Determine the [X, Y] coordinate at the center of the cell enclosing the given text.  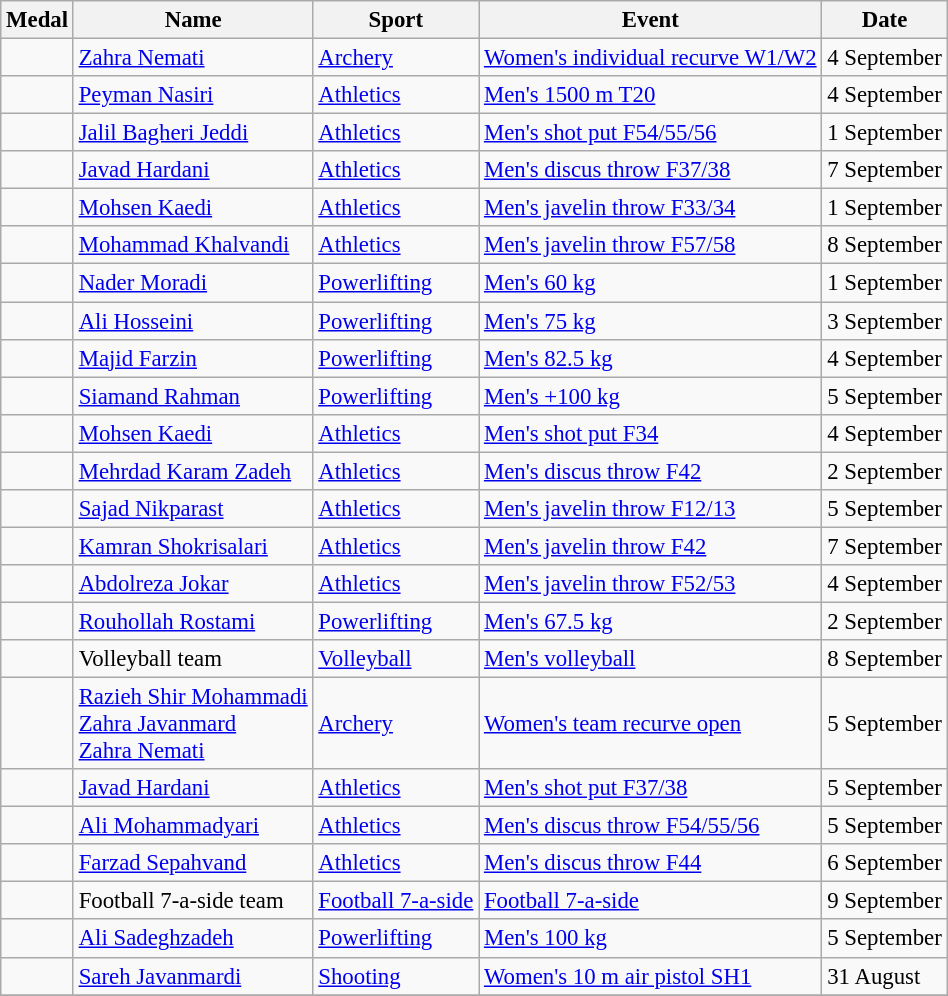
Men's 82.5 kg [650, 358]
Women's 10 m air pistol SH1 [650, 976]
Ali Mohammadyari [193, 826]
Event [650, 20]
Jalil Bagheri Jeddi [193, 133]
9 September [884, 901]
Date [884, 20]
Sajad Nikparast [193, 509]
Abdolreza Jokar [193, 584]
Majid Farzin [193, 358]
Men's shot put F54/55/56 [650, 133]
Volleyball [396, 659]
Peyman Nasiri [193, 95]
Sareh Javanmardi [193, 976]
Men's discus throw F37/38 [650, 170]
Kamran Shokrisalari [193, 546]
Nader Moradi [193, 283]
Men's 1500 m T20 [650, 95]
Men's discus throw F54/55/56 [650, 826]
Sport [396, 20]
Men's shot put F34 [650, 433]
Men's 100 kg [650, 939]
Ali Hosseini [193, 321]
Men's discus throw F44 [650, 863]
Men's javelin throw F57/58 [650, 245]
Siamand Rahman [193, 396]
Men's discus throw F42 [650, 471]
Men's +100 kg [650, 396]
Football 7-a-side team [193, 901]
Men's javelin throw F52/53 [650, 584]
3 September [884, 321]
Medal [38, 20]
Men's 67.5 kg [650, 621]
Shooting [396, 976]
Men's 75 kg [650, 321]
Women's individual recurve W1/W2 [650, 58]
31 August [884, 976]
Men's javelin throw F42 [650, 546]
Name [193, 20]
Mohammad Khalvandi [193, 245]
Women's team recurve open [650, 724]
Men's 60 kg [650, 283]
Volleyball team [193, 659]
Zahra Nemati [193, 58]
Men's javelin throw F12/13 [650, 509]
Mehrdad Karam Zadeh [193, 471]
Farzad Sepahvand [193, 863]
Men's shot put F37/38 [650, 788]
6 September [884, 863]
Men's volleyball [650, 659]
Razieh Shir MohammadiZahra JavanmardZahra Nemati [193, 724]
Men's javelin throw F33/34 [650, 208]
Ali Sadeghzadeh [193, 939]
Rouhollah Rostami [193, 621]
